Output the [X, Y] coordinate of the center of the cell containing the given text.  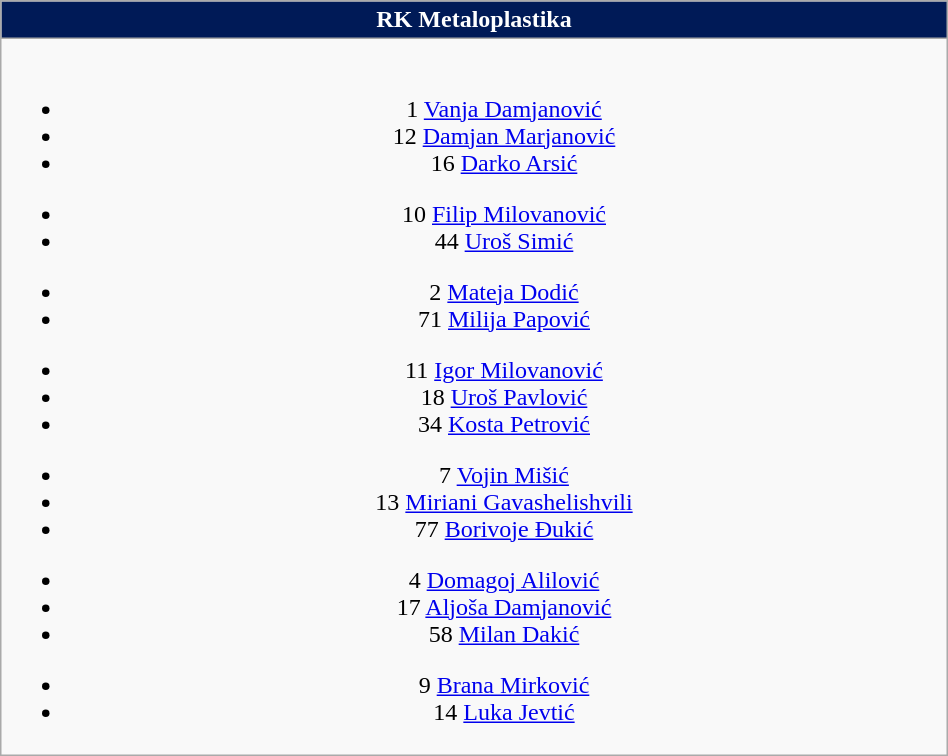
RK Metaloplastika [474, 20]
